Capture the cell that displays the provided text and extract its (x, y) central coordinate. 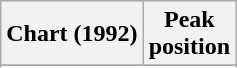
Peakposition (189, 34)
Chart (1992) (72, 34)
